Scan for the cell matching the given text and deliver its (x, y) coordinate at center. 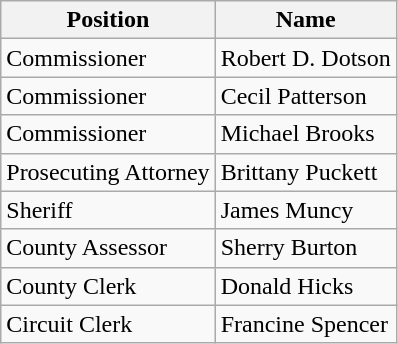
Michael Brooks (306, 134)
James Muncy (306, 210)
Prosecuting Attorney (108, 172)
Brittany Puckett (306, 172)
Name (306, 20)
Sherry Burton (306, 248)
Donald Hicks (306, 286)
Francine Spencer (306, 324)
Sheriff (108, 210)
County Clerk (108, 286)
Cecil Patterson (306, 96)
County Assessor (108, 248)
Circuit Clerk (108, 324)
Position (108, 20)
Robert D. Dotson (306, 58)
